Scan for the cell matching the given text and deliver its [X, Y] coordinate at center. 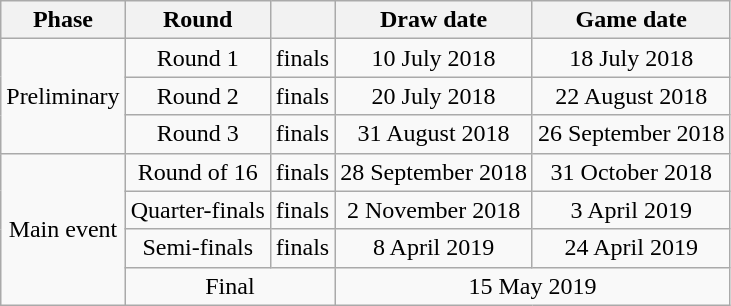
22 August 2018 [631, 96]
3 April 2019 [631, 210]
18 July 2018 [631, 58]
Phase [63, 20]
Main event [63, 229]
2 November 2018 [434, 210]
31 August 2018 [434, 134]
28 September 2018 [434, 172]
Preliminary [63, 96]
31 October 2018 [631, 172]
Quarter-finals [198, 210]
15 May 2019 [532, 286]
26 September 2018 [631, 134]
Round 1 [198, 58]
Round of 16 [198, 172]
Round 3 [198, 134]
Round [198, 20]
Draw date [434, 20]
Round 2 [198, 96]
Semi-finals [198, 248]
Final [230, 286]
8 April 2019 [434, 248]
10 July 2018 [434, 58]
24 April 2019 [631, 248]
20 July 2018 [434, 96]
Game date [631, 20]
